Scan for the cell matching the given text and deliver its (X, Y) coordinate at center. 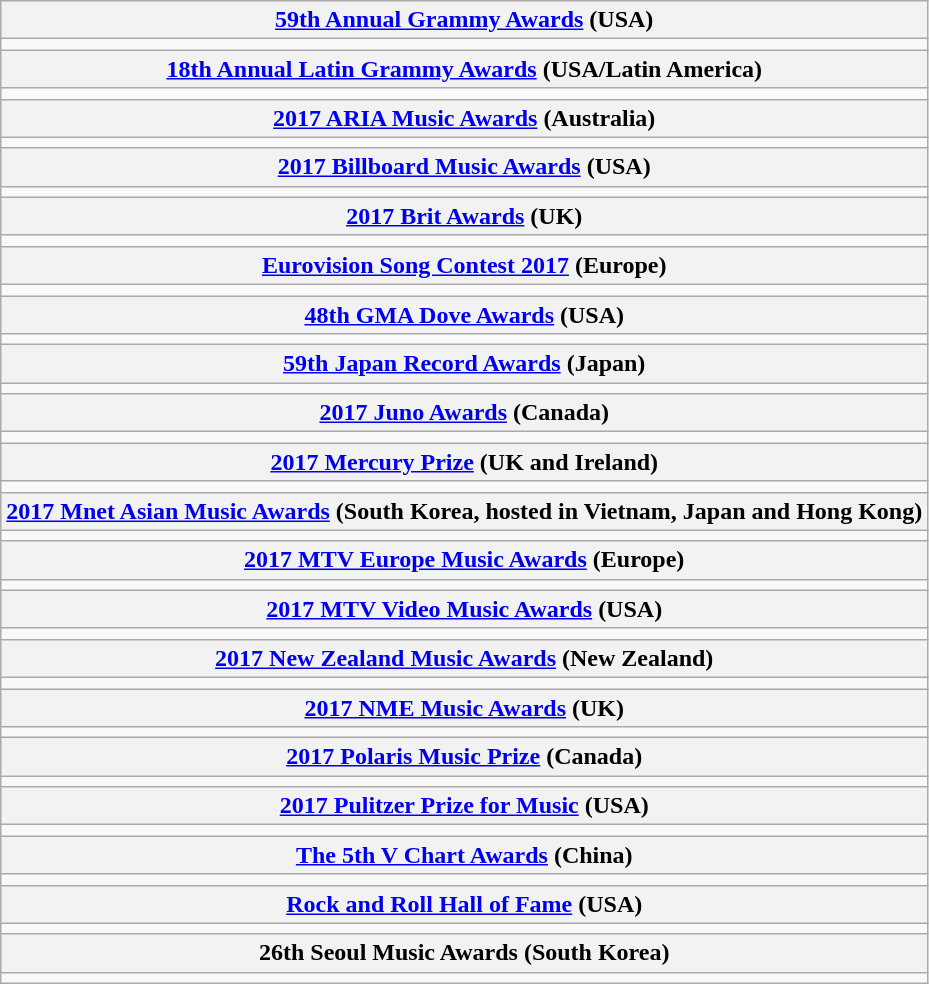
2017 MTV Europe Music Awards (Europe) (464, 560)
The 5th V Chart Awards (China) (464, 855)
2017 Billboard Music Awards (USA) (464, 167)
48th GMA Dove Awards (USA) (464, 315)
18th Annual Latin Grammy Awards (USA/Latin America) (464, 69)
2017 New Zealand Music Awards (New Zealand) (464, 658)
59th Japan Record Awards (Japan) (464, 364)
2017 ARIA Music Awards (Australia) (464, 118)
2017 Pulitzer Prize for Music (USA) (464, 806)
2017 Mercury Prize (UK and Ireland) (464, 462)
Eurovision Song Contest 2017 (Europe) (464, 265)
59th Annual Grammy Awards (USA) (464, 20)
2017 Brit Awards (UK) (464, 216)
2017 MTV Video Music Awards (USA) (464, 609)
2017 Mnet Asian Music Awards (South Korea, hosted in Vietnam, Japan and Hong Kong) (464, 511)
26th Seoul Music Awards (South Korea) (464, 953)
Rock and Roll Hall of Fame (USA) (464, 904)
2017 Juno Awards (Canada) (464, 413)
2017 NME Music Awards (UK) (464, 707)
2017 Polaris Music Prize (Canada) (464, 757)
